Pinpoint the cell where the given text exists, returning its [X, Y] midpoint coordinate. 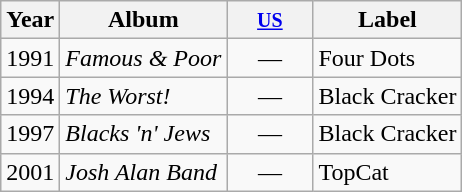
2001 [30, 172]
Famous & Poor [144, 58]
Label [388, 20]
Album [144, 20]
TopCat [388, 172]
Year [30, 20]
Josh Alan Band [144, 172]
1997 [30, 134]
Four Dots [388, 58]
1991 [30, 58]
US [270, 20]
Blacks 'n' Jews [144, 134]
1994 [30, 96]
The Worst! [144, 96]
